Locate the cell with the specified text and output its [X, Y] center coordinate. 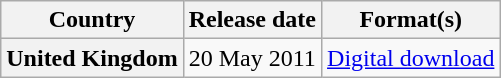
Release date [252, 20]
20 May 2011 [252, 58]
Format(s) [411, 20]
United Kingdom [92, 58]
Country [92, 20]
Digital download [411, 58]
